Pinpoint the cell where the given text exists, returning its [x, y] midpoint coordinate. 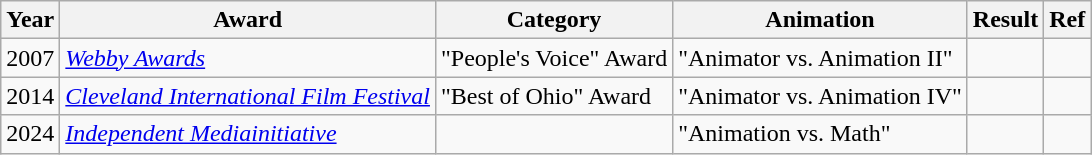
Independent Mediainitiative [248, 134]
Category [554, 20]
"Animator vs. Animation II" [820, 58]
2014 [30, 96]
Ref [1068, 20]
Cleveland International Film Festival [248, 96]
Animation [820, 20]
"Animation vs. Math" [820, 134]
2007 [30, 58]
Award [248, 20]
Result [1005, 20]
Webby Awards [248, 58]
Year [30, 20]
"Animator vs. Animation IV" [820, 96]
"Best of Ohio" Award [554, 96]
"People's Voice" Award [554, 58]
2024 [30, 134]
